Capture the cell that displays the provided text and extract its (x, y) central coordinate. 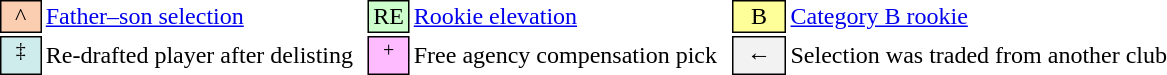
+ (388, 56)
^ (20, 16)
‡ (20, 56)
Father–son selection (204, 16)
RE (388, 16)
Re-drafted player after delisting (204, 56)
Rookie elevation (570, 16)
Free agency compensation pick (570, 56)
B (759, 16)
← (759, 56)
